Search for the cell housing the specified text and yield its [x, y] center coordinate. 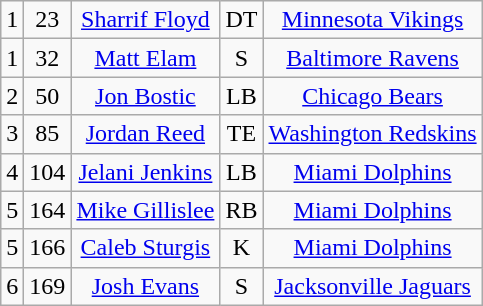
32 [48, 58]
Jelani Jenkins [146, 172]
164 [48, 210]
23 [48, 20]
6 [12, 286]
RB [242, 210]
Chicago Bears [372, 96]
Jon Bostic [146, 96]
Matt Elam [146, 58]
K [242, 248]
4 [12, 172]
85 [48, 134]
169 [48, 286]
2 [12, 96]
Josh Evans [146, 286]
Minnesota Vikings [372, 20]
Sharrif Floyd [146, 20]
Caleb Sturgis [146, 248]
166 [48, 248]
TE [242, 134]
Jacksonville Jaguars [372, 286]
Jordan Reed [146, 134]
50 [48, 96]
DT [242, 20]
Mike Gillislee [146, 210]
Washington Redskins [372, 134]
104 [48, 172]
Baltimore Ravens [372, 58]
3 [12, 134]
